Return the [x, y] coordinate for the center point of the cell that contains the specified text.  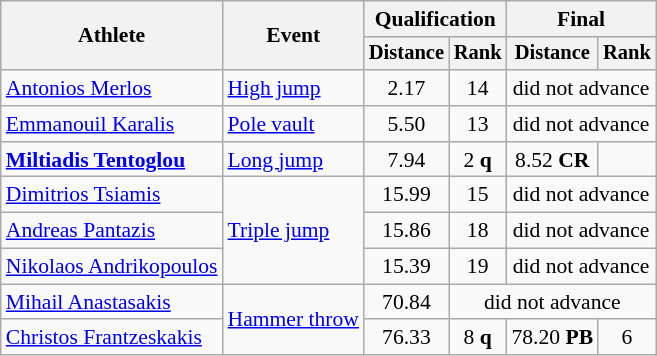
2 q [478, 160]
Dimitrios Tsiamis [112, 195]
Qualification [435, 19]
7.94 [406, 160]
Final [580, 19]
Antonios Merlos [112, 88]
6 [627, 338]
78.20 PB [552, 338]
13 [478, 124]
70.84 [406, 302]
15.86 [406, 231]
18 [478, 231]
15.99 [406, 195]
15.39 [406, 267]
Athlete [112, 36]
Mihail Anastasakis [112, 302]
15 [478, 195]
Hammer throw [294, 320]
Nikolaos Andrikopoulos [112, 267]
2.17 [406, 88]
Christos Frantzeskakis [112, 338]
19 [478, 267]
Emmanouil Karalis [112, 124]
5.50 [406, 124]
76.33 [406, 338]
14 [478, 88]
8 q [478, 338]
Pole vault [294, 124]
Andreas Pantazis [112, 231]
Miltiadis Tentoglou [112, 160]
Triple jump [294, 230]
8.52 CR [552, 160]
Event [294, 36]
Long jump [294, 160]
High jump [294, 88]
